Output the [X, Y] coordinate of the center of the cell containing the given text.  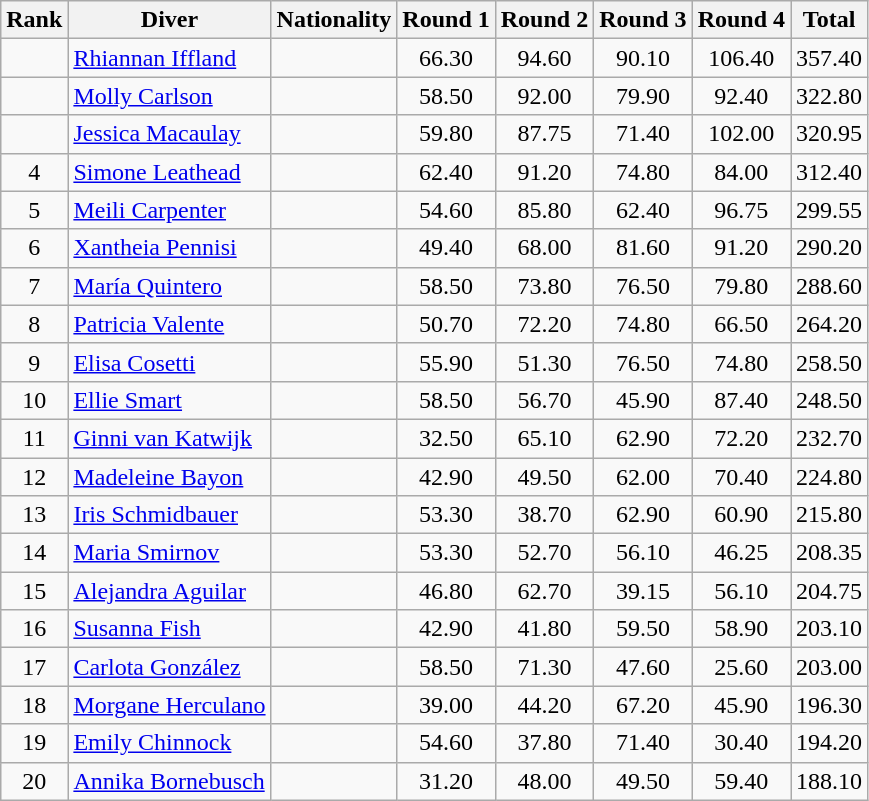
13 [34, 515]
25.60 [741, 667]
59.40 [741, 781]
71.30 [544, 667]
Morgane Herculano [170, 705]
85.80 [544, 210]
288.60 [830, 286]
203.10 [830, 629]
51.30 [544, 362]
Emily Chinnock [170, 743]
Diver [170, 20]
70.40 [741, 477]
17 [34, 667]
Susanna Fish [170, 629]
299.55 [830, 210]
194.20 [830, 743]
196.30 [830, 705]
248.50 [830, 400]
60.90 [741, 515]
Round 4 [741, 20]
52.70 [544, 553]
12 [34, 477]
65.10 [544, 438]
Rank [34, 20]
Annika Bornebusch [170, 781]
106.40 [741, 58]
87.40 [741, 400]
Jessica Macaulay [170, 134]
258.50 [830, 362]
44.20 [544, 705]
312.40 [830, 172]
4 [34, 172]
59.80 [446, 134]
38.70 [544, 515]
46.25 [741, 553]
Iris Schmidbauer [170, 515]
15 [34, 591]
5 [34, 210]
31.20 [446, 781]
47.60 [643, 667]
79.80 [741, 286]
Carlota González [170, 667]
Round 2 [544, 20]
290.20 [830, 248]
66.30 [446, 58]
Simone Leathead [170, 172]
19 [34, 743]
11 [34, 438]
56.70 [544, 400]
73.80 [544, 286]
79.90 [643, 96]
357.40 [830, 58]
41.80 [544, 629]
37.80 [544, 743]
94.60 [544, 58]
84.00 [741, 172]
Xantheia Pennisi [170, 248]
46.80 [446, 591]
39.15 [643, 591]
62.00 [643, 477]
32.50 [446, 438]
39.00 [446, 705]
208.35 [830, 553]
87.75 [544, 134]
20 [34, 781]
16 [34, 629]
Ellie Smart [170, 400]
30.40 [741, 743]
18 [34, 705]
59.50 [643, 629]
7 [34, 286]
Rhiannan Iffland [170, 58]
58.90 [741, 629]
81.60 [643, 248]
Maria Smirnov [170, 553]
Ginni van Katwijk [170, 438]
68.00 [544, 248]
Molly Carlson [170, 96]
49.40 [446, 248]
264.20 [830, 324]
Meili Carpenter [170, 210]
Patricia Valente [170, 324]
92.40 [741, 96]
66.50 [741, 324]
203.00 [830, 667]
96.75 [741, 210]
Round 3 [643, 20]
224.80 [830, 477]
María Quintero [170, 286]
320.95 [830, 134]
Madeleine Bayon [170, 477]
9 [34, 362]
102.00 [741, 134]
Round 1 [446, 20]
10 [34, 400]
14 [34, 553]
55.90 [446, 362]
188.10 [830, 781]
Elisa Cosetti [170, 362]
92.00 [544, 96]
232.70 [830, 438]
215.80 [830, 515]
8 [34, 324]
Alejandra Aguilar [170, 591]
50.70 [446, 324]
48.00 [544, 781]
Nationality [334, 20]
90.10 [643, 58]
204.75 [830, 591]
67.20 [643, 705]
322.80 [830, 96]
62.70 [544, 591]
6 [34, 248]
Total [830, 20]
